Capture the cell that displays the provided text and extract its (x, y) central coordinate. 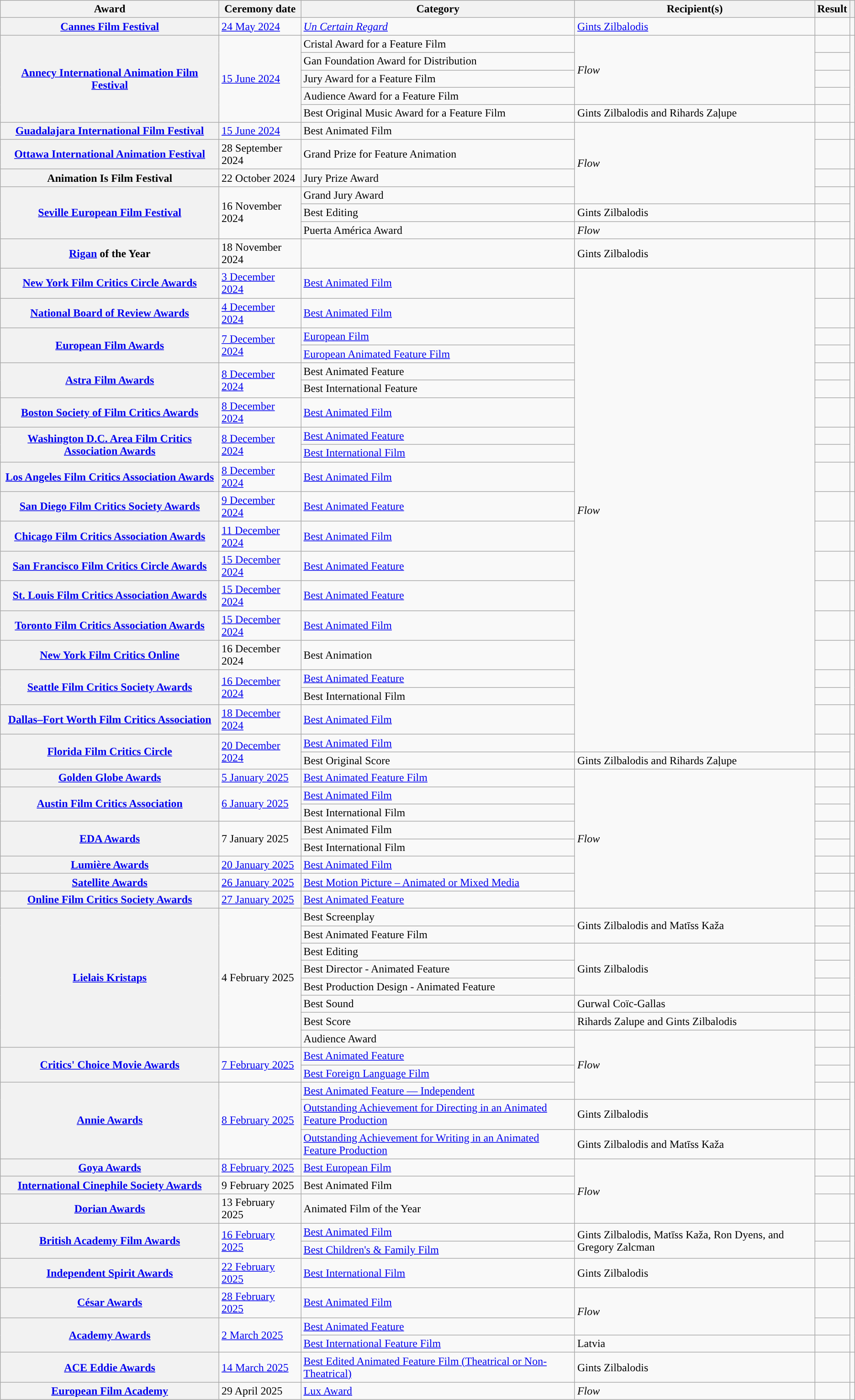
Best Score (438, 1021)
2 March 2025 (260, 1335)
St. Louis Film Critics Association Awards (110, 596)
San Francisco Film Critics Circle Awards (110, 565)
Washington D.C. Area Film Critics Association Awards (110, 444)
Goya Awards (110, 1168)
Satellite Awards (110, 882)
4 December 2024 (260, 313)
Best Director - Animated Feature (438, 969)
Jury Award for a Feature Film (438, 79)
Best European Film (438, 1168)
San Diego Film Critics Society Awards (110, 506)
24 May 2024 (260, 26)
Boston Society of Film Critics Awards (110, 412)
Independent Spirit Awards (110, 1273)
Dorian Awards (110, 1209)
Toronto Film Critics Association Awards (110, 625)
Award (110, 9)
Best Production Design - Animated Feature (438, 987)
20 January 2025 (260, 865)
9 February 2025 (260, 1185)
Best Original Music Award for a Feature Film (438, 113)
Lux Award (438, 1391)
César Awards (110, 1303)
Grand Jury Award (438, 195)
Cristal Award for a Feature Film (438, 44)
11 December 2024 (260, 536)
5 January 2025 (260, 778)
Audience Award for a Feature Film (438, 96)
Best Edited Animated Feature Film (Theatrical or Non-Theatrical) (438, 1368)
Chicago Film Critics Association Awards (110, 536)
Audience Award (438, 1039)
Animation Is Film Festival (110, 178)
Puerta América Award (438, 230)
29 April 2025 (260, 1391)
Result (832, 9)
European Animated Feature Film (438, 354)
International Cinephile Society Awards (110, 1185)
27 January 2025 (260, 899)
9 December 2024 (260, 506)
28 September 2024 (260, 154)
16 February 2025 (260, 1241)
Recipient(s) (694, 9)
Academy Awards (110, 1335)
Grand Prize for Feature Animation (438, 154)
Best International Feature (438, 389)
European Film Academy (110, 1391)
Outstanding Achievement for Writing in an Animated Feature Production (438, 1144)
7 January 2025 (260, 839)
18 December 2024 (260, 720)
13 February 2025 (260, 1209)
Best Animation (438, 655)
Rihards Zalupe and Gints Zilbalodis (694, 1021)
Annie Awards (110, 1120)
Dallas–Fort Worth Film Critics Association (110, 720)
Latvia (694, 1344)
7 December 2024 (260, 345)
Florida Film Critics Circle (110, 752)
European Film (438, 337)
Jury Prize Award (438, 178)
20 December 2024 (260, 752)
Un Certain Regard (438, 26)
EDA Awards (110, 839)
Lielais Kristaps (110, 977)
Cannes Film Festival (110, 26)
Ottawa International Animation Festival (110, 154)
14 March 2025 (260, 1368)
16 November 2024 (260, 212)
Austin Film Critics Association (110, 804)
Gurwal Coïc-Gallas (694, 1004)
Gints Zilbalodis, Matīss Kaža, Ron Dyens, and Gregory Zalcman (694, 1241)
3 December 2024 (260, 283)
European Film Awards (110, 345)
New York Film Critics Circle Awards (110, 283)
Best Original Score (438, 761)
Best Motion Picture – Animated or Mixed Media (438, 882)
ACE Eddie Awards (110, 1368)
22 October 2024 (260, 178)
British Academy Film Awards (110, 1241)
Ceremony date (260, 9)
Lumière Awards (110, 865)
28 February 2025 (260, 1303)
Outstanding Achievement for Directing in an Animated Feature Production (438, 1115)
Annecy International Animation Film Festival (110, 79)
22 February 2025 (260, 1273)
Animated Film of the Year (438, 1209)
Category (438, 9)
Online Film Critics Society Awards (110, 899)
26 January 2025 (260, 882)
Guadalajara International Film Festival (110, 131)
Best Animated Feature — Independent (438, 1091)
Los Angeles Film Critics Association Awards (110, 477)
Seville European Film Festival (110, 212)
Astra Film Awards (110, 380)
National Board of Review Awards (110, 313)
Gan Foundation Award for Distribution (438, 61)
Best Children's & Family Film (438, 1249)
18 November 2024 (260, 254)
Critics' Choice Movie Awards (110, 1065)
4 February 2025 (260, 977)
Golden Globe Awards (110, 778)
Seattle Film Critics Society Awards (110, 687)
Rigan of the Year (110, 254)
6 January 2025 (260, 804)
Best Sound (438, 1004)
7 February 2025 (260, 1065)
Best Screenplay (438, 917)
Best International Feature Film (438, 1344)
New York Film Critics Online (110, 655)
Best Foreign Language Film (438, 1073)
